Return (X, Y) of the center of cell containing provided text 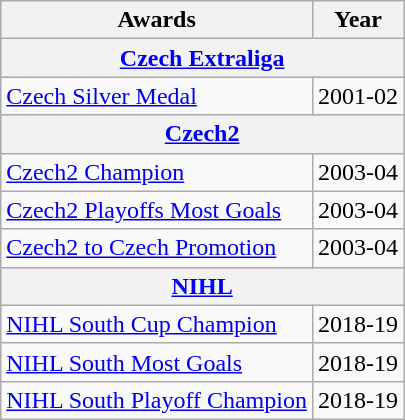
Awards (157, 20)
Czech2 (202, 134)
NIHL (202, 286)
Czech2 to Czech Promotion (157, 248)
Year (358, 20)
NIHL South Playoff Champion (157, 400)
NIHL South Cup Champion (157, 324)
2001-02 (358, 96)
Czech Silver Medal (157, 96)
Czech2 Champion (157, 172)
Czech Extraliga (202, 58)
Czech2 Playoffs Most Goals (157, 210)
NIHL South Most Goals (157, 362)
